Return (X, Y) of the center of cell containing provided text 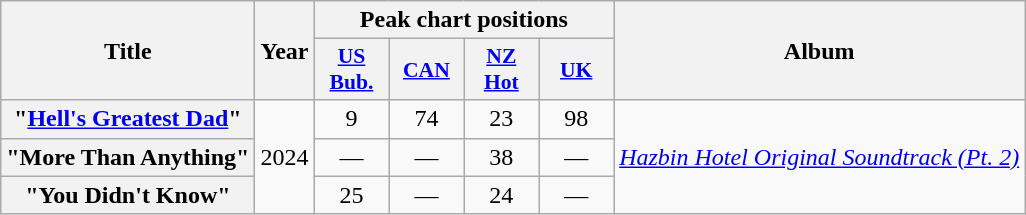
CAN (426, 70)
Year (284, 50)
98 (576, 119)
UK (576, 70)
"More Than Anything" (128, 157)
23 (502, 119)
Album (820, 50)
Peak chart positions (464, 20)
25 (352, 195)
"You Didn't Know" (128, 195)
"Hell's Greatest Dad" (128, 119)
USBub. (352, 70)
Title (128, 50)
NZHot (502, 70)
2024 (284, 157)
9 (352, 119)
38 (502, 157)
Hazbin Hotel Original Soundtrack (Pt. 2) (820, 157)
74 (426, 119)
24 (502, 195)
